Detect which cell encompasses the target text, then output its (x, y) center coordinate. 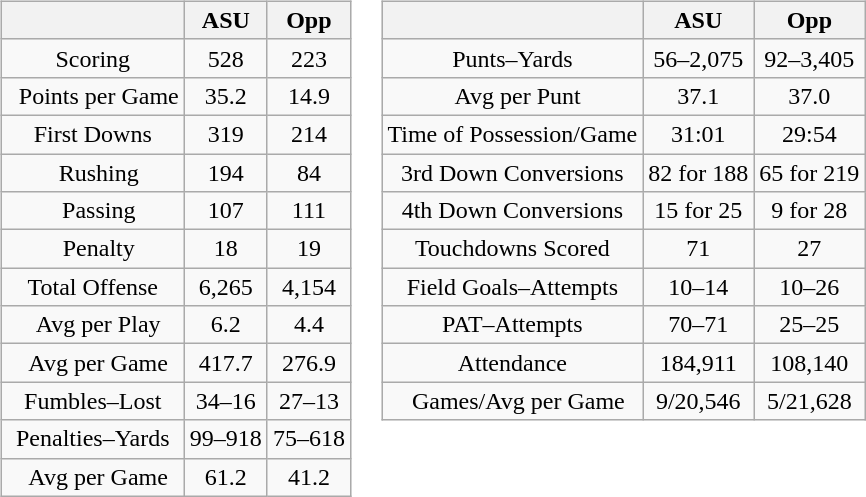
Avg per Punt (512, 96)
Attendance (512, 363)
71 (698, 249)
3rd Down Conversions (512, 173)
27–13 (308, 401)
92–3,405 (810, 58)
Passing (92, 211)
41.2 (308, 477)
10–14 (698, 287)
528 (226, 58)
Field Goals–Attempts (512, 287)
184,911 (698, 363)
108,140 (810, 363)
Rushing (92, 173)
PAT–Attempts (512, 325)
Scoring (92, 58)
75–618 (308, 439)
61.2 (226, 477)
18 (226, 249)
9 for 28 (810, 211)
Games/Avg per Game (512, 401)
Avg per Play (92, 325)
194 (226, 173)
15 for 25 (698, 211)
84 (308, 173)
56–2,075 (698, 58)
Total Offense (92, 287)
35.2 (226, 96)
37.1 (698, 96)
Touchdowns Scored (512, 249)
4,154 (308, 287)
34–16 (226, 401)
Time of Possession/Game (512, 134)
5/21,628 (810, 401)
223 (308, 58)
99–918 (226, 439)
10–26 (810, 287)
4th Down Conversions (512, 211)
29:54 (810, 134)
Penalty (92, 249)
65 for 219 (810, 173)
70–71 (698, 325)
214 (308, 134)
25–25 (810, 325)
Penalties–Yards (92, 439)
27 (810, 249)
Punts–Yards (512, 58)
9/20,546 (698, 401)
111 (308, 211)
4.4 (308, 325)
31:01 (698, 134)
6.2 (226, 325)
First Downs (92, 134)
Fumbles–Lost (92, 401)
107 (226, 211)
82 for 188 (698, 173)
6,265 (226, 287)
417.7 (226, 363)
14.9 (308, 96)
19 (308, 249)
276.9 (308, 363)
37.0 (810, 96)
Points per Game (92, 96)
319 (226, 134)
